Scan for the cell matching the given text and deliver its [X, Y] coordinate at center. 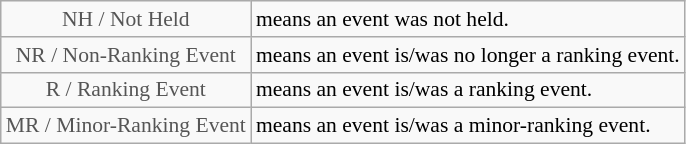
NR / Non-Ranking Event [126, 55]
means an event is/was no longer a ranking event. [468, 55]
means an event is/was a minor-ranking event. [468, 126]
means an event was not held. [468, 19]
means an event is/was a ranking event. [468, 90]
MR / Minor-Ranking Event [126, 126]
R / Ranking Event [126, 90]
NH / Not Held [126, 19]
